For the text-containing cell, return its midpoint in [x, y] coordinate format. 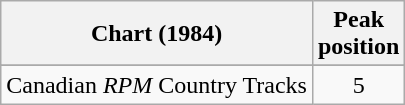
Canadian RPM Country Tracks [157, 85]
Peakposition [358, 34]
5 [358, 85]
Chart (1984) [157, 34]
